Output the [x, y] coordinate of the center of the cell containing the given text.  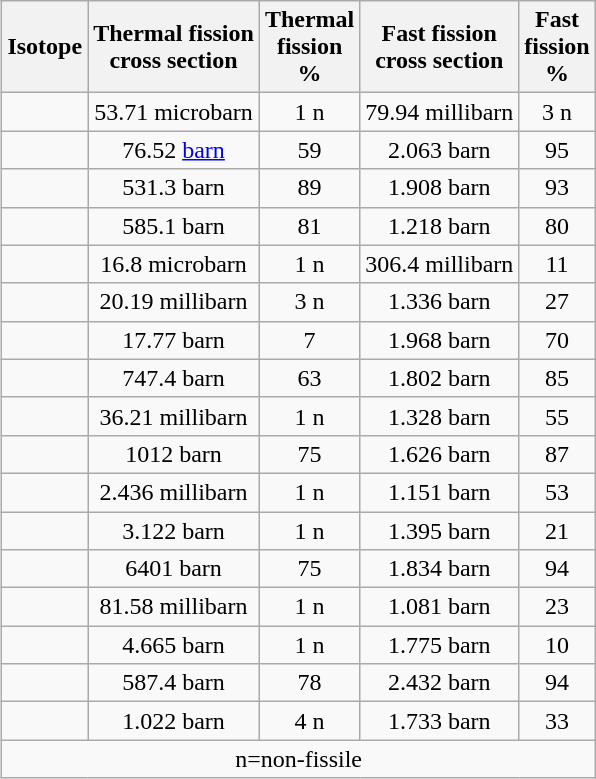
1.834 barn [440, 569]
70 [557, 340]
33 [557, 721]
16.8 microbarn [174, 264]
23 [557, 607]
1.802 barn [440, 378]
1.218 barn [440, 226]
85 [557, 378]
531.3 barn [174, 188]
1.908 barn [440, 188]
1.733 barn [440, 721]
2.063 barn [440, 150]
n=non-fissile [298, 759]
585.1 barn [174, 226]
27 [557, 302]
11 [557, 264]
2.432 barn [440, 683]
4 n [309, 721]
20.19 millibarn [174, 302]
7 [309, 340]
81.58 millibarn [174, 607]
1.022 barn [174, 721]
Thermalfission% [309, 47]
1.151 barn [440, 492]
1.395 barn [440, 531]
1.626 barn [440, 454]
1.336 barn [440, 302]
80 [557, 226]
53 [557, 492]
87 [557, 454]
Fast fissioncross section [440, 47]
1.775 barn [440, 645]
6401 barn [174, 569]
1012 barn [174, 454]
1.328 barn [440, 416]
1.081 barn [440, 607]
21 [557, 531]
78 [309, 683]
76.52 barn [174, 150]
587.4 barn [174, 683]
53.71 microbarn [174, 112]
Isotope [45, 47]
Fastfission% [557, 47]
17.77 barn [174, 340]
81 [309, 226]
36.21 millibarn [174, 416]
3.122 barn [174, 531]
95 [557, 150]
10 [557, 645]
59 [309, 150]
93 [557, 188]
1.968 barn [440, 340]
63 [309, 378]
306.4 millibarn [440, 264]
747.4 barn [174, 378]
4.665 barn [174, 645]
Thermal fissioncross section [174, 47]
55 [557, 416]
79.94 millibarn [440, 112]
89 [309, 188]
2.436 millibarn [174, 492]
